Return [X, Y] of the center of cell containing provided text 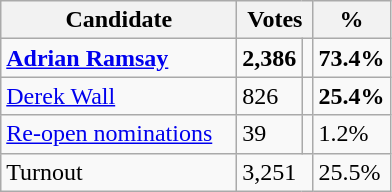
826 [270, 96]
1.2% [352, 134]
Adrian Ramsay [119, 58]
25.5% [352, 172]
Re-open nominations [119, 134]
Votes [275, 20]
2,386 [270, 58]
39 [270, 134]
Turnout [119, 172]
% [352, 20]
Derek Wall [119, 96]
Candidate [119, 20]
25.4% [352, 96]
73.4% [352, 58]
3,251 [275, 172]
